Detect which cell encompasses the target text, then output its (X, Y) center coordinate. 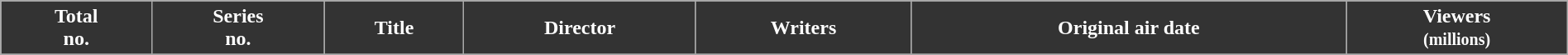
Totalno. (76, 28)
Writers (804, 28)
Viewers(millions) (1457, 28)
Director (580, 28)
Original air date (1129, 28)
Title (394, 28)
Seriesno. (238, 28)
